Output the (X, Y) coordinate of the center of the cell containing the given text.  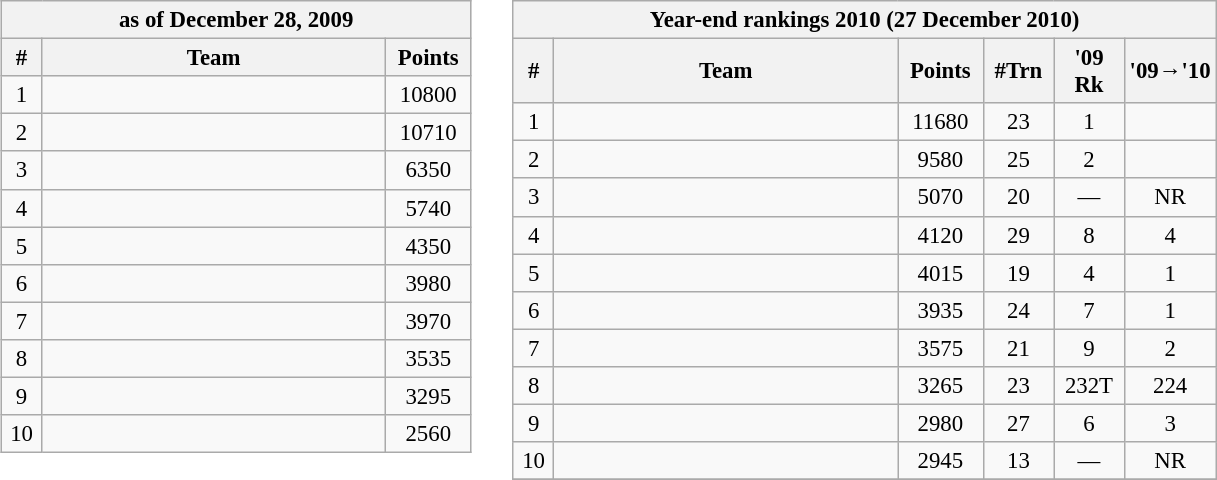
6350 (428, 170)
'09 Rk (1090, 72)
10710 (428, 133)
3535 (428, 358)
2945 (941, 461)
#Trn (1018, 72)
3935 (941, 310)
3265 (941, 385)
2560 (428, 434)
2980 (941, 423)
9580 (941, 160)
3295 (428, 396)
27 (1018, 423)
4015 (941, 273)
10800 (428, 95)
24 (1018, 310)
3980 (428, 283)
Year-end rankings 2010 (27 December 2010) (864, 20)
5740 (428, 208)
13 (1018, 461)
11680 (941, 122)
4120 (941, 235)
4350 (428, 246)
232T (1090, 385)
as of December 28, 2009 (236, 20)
19 (1018, 273)
224 (1170, 385)
21 (1018, 348)
5070 (941, 197)
25 (1018, 160)
'09→'10 (1170, 72)
3575 (941, 348)
3970 (428, 321)
20 (1018, 197)
29 (1018, 235)
